Pinpoint the cell where the given text exists, returning its [X, Y] midpoint coordinate. 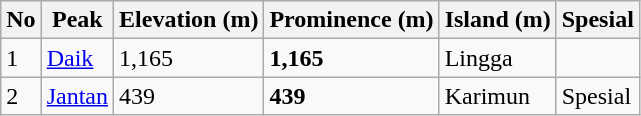
Daik [77, 58]
Lingga [498, 58]
Karimun [498, 96]
1 [21, 58]
Jantan [77, 96]
Island (m) [498, 20]
Elevation (m) [189, 20]
No [21, 20]
Peak [77, 20]
Prominence (m) [352, 20]
2 [21, 96]
